Return the (X, Y) coordinate for the center point of the cell that contains the specified text.  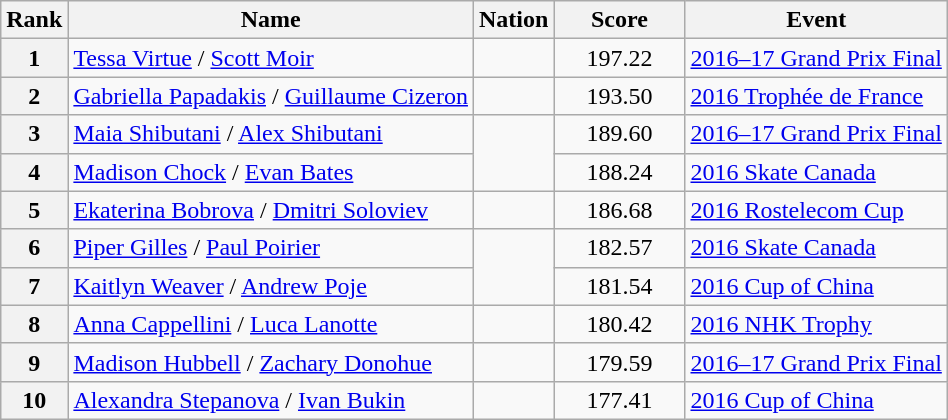
Maia Shibutani / Alex Shibutani (271, 134)
186.68 (620, 210)
8 (34, 324)
193.50 (620, 96)
2016 Rostelecom Cup (816, 210)
Anna Cappellini / Luca Lanotte (271, 324)
9 (34, 362)
Alexandra Stepanova / Ivan Bukin (271, 400)
Nation (513, 20)
1 (34, 58)
179.59 (620, 362)
Kaitlyn Weaver / Andrew Poje (271, 286)
Score (620, 20)
10 (34, 400)
Madison Hubbell / Zachary Donohue (271, 362)
Tessa Virtue / Scott Moir (271, 58)
Event (816, 20)
5 (34, 210)
2016 Trophée de France (816, 96)
189.60 (620, 134)
3 (34, 134)
197.22 (620, 58)
2016 NHK Trophy (816, 324)
180.42 (620, 324)
6 (34, 248)
188.24 (620, 172)
Rank (34, 20)
2 (34, 96)
182.57 (620, 248)
Gabriella Papadakis / Guillaume Cizeron (271, 96)
7 (34, 286)
177.41 (620, 400)
Piper Gilles / Paul Poirier (271, 248)
Name (271, 20)
Madison Chock / Evan Bates (271, 172)
4 (34, 172)
Ekaterina Bobrova / Dmitri Soloviev (271, 210)
181.54 (620, 286)
